Pinpoint the cell where the given text exists, returning its (X, Y) midpoint coordinate. 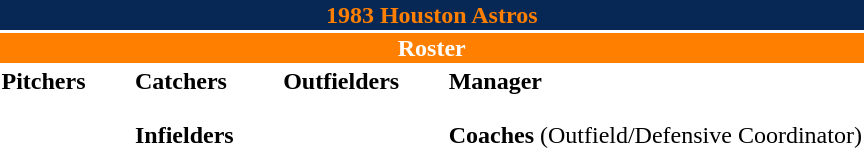
Roster (432, 48)
1983 Houston Astros (432, 15)
